Provide the [X, Y] coordinate of the cell's center where the given text is located.  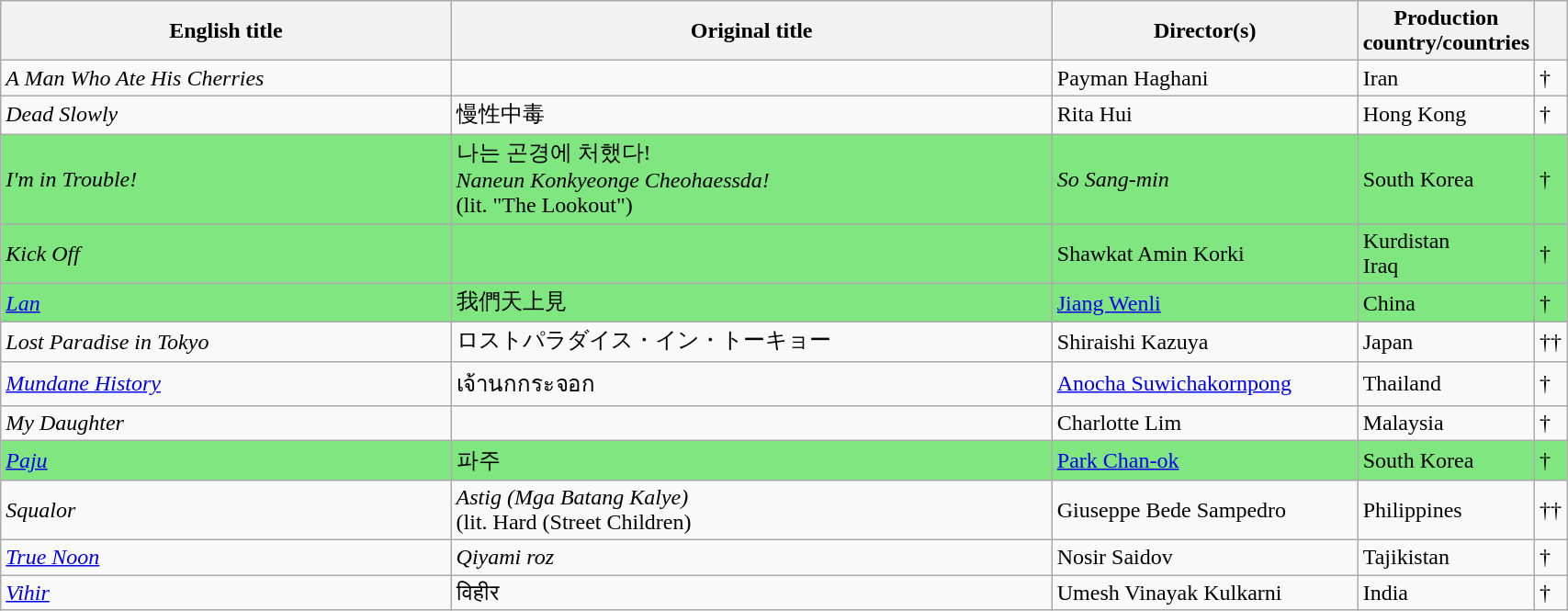
慢性中毒 [751, 116]
I'm in Trouble! [226, 178]
나는 곤경에 처했다!Naneun Konkyeonge Cheohaessda!(lit. "The Lookout") [751, 178]
KurdistanIraq [1446, 254]
Iran [1446, 78]
Park Chan-ok [1205, 461]
Director(s) [1205, 31]
China [1446, 303]
True Noon [226, 557]
Umesh Vinayak Kulkarni [1205, 593]
Rita Hui [1205, 116]
Vihir [226, 593]
Mundane History [226, 384]
Dead Slowly [226, 116]
A Man Who Ate His Cherries [226, 78]
Thailand [1446, 384]
My Daughter [226, 424]
เจ้านกกระจอก [751, 384]
Jiang Wenli [1205, 303]
Tajikistan [1446, 557]
Kick Off [226, 254]
Charlotte Lim [1205, 424]
Anocha Suwichakornpong [1205, 384]
Giuseppe Bede Sampedro [1205, 509]
Qiyami roz [751, 557]
India [1446, 593]
Philippines [1446, 509]
ロストパラダイス・イン・トーキョー [751, 342]
Payman Haghani [1205, 78]
So Sang-min [1205, 178]
English title [226, 31]
Original title [751, 31]
Squalor [226, 509]
Shawkat Amin Korki [1205, 254]
Hong Kong [1446, 116]
Malaysia [1446, 424]
Paju [226, 461]
파주 [751, 461]
Shiraishi Kazuya [1205, 342]
विहीर [751, 593]
Japan [1446, 342]
Lost Paradise in Tokyo [226, 342]
Astig (Mga Batang Kalye)(lit. Hard (Street Children) [751, 509]
Nosir Saidov [1205, 557]
我們天上見 [751, 303]
Production country/countries [1446, 31]
Lan [226, 303]
